Return [X, Y] of the center of cell containing provided text 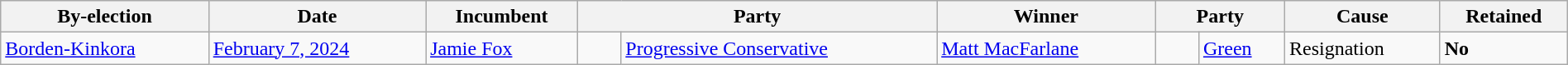
Green [1241, 48]
By-election [104, 17]
Jamie Fox [502, 48]
Date [317, 17]
Progressive Conservative [779, 48]
Incumbent [502, 17]
Retained [1503, 17]
Winner [1046, 17]
Cause [1362, 17]
No [1503, 48]
Borden-Kinkora [104, 48]
Resignation [1362, 48]
February 7, 2024 [317, 48]
Matt MacFarlane [1046, 48]
